Search for the cell housing the specified text and yield its [x, y] center coordinate. 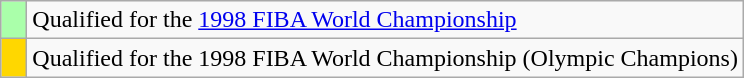
Qualified for the 1998 FIBA World Championship [386, 20]
Qualified for the 1998 FIBA World Championship (Olympic Champions) [386, 58]
